Identify which cell holds the provided text, then report its [x, y] central coordinate. 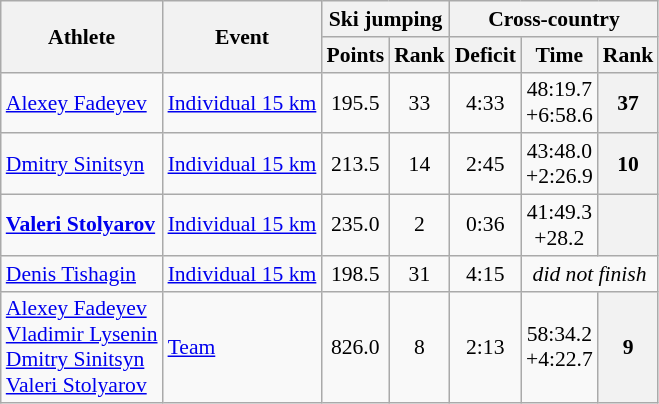
Deficit [486, 55]
58:34.2 +4:22.7 [560, 347]
8 [420, 347]
43:48.0 +2:26.9 [560, 164]
198.5 [355, 274]
Event [242, 36]
Athlete [82, 36]
did not finish [590, 274]
14 [420, 164]
Time [560, 55]
2:13 [486, 347]
Valeri Stolyarov [82, 226]
Ski jumping [385, 19]
33 [420, 102]
48:19.7 +6:58.6 [560, 102]
213.5 [355, 164]
Alexey Fadeyev [82, 102]
Dmitry Sinitsyn [82, 164]
235.0 [355, 226]
0:36 [486, 226]
2:45 [486, 164]
37 [628, 102]
31 [420, 274]
Points [355, 55]
Team [242, 347]
41:49.3+28.2 [560, 226]
Alexey FadeyevVladimir LyseninDmitry SinitsynValeri Stolyarov [82, 347]
4:33 [486, 102]
826.0 [355, 347]
Denis Tishagin [82, 274]
10 [628, 164]
2 [420, 226]
195.5 [355, 102]
9 [628, 347]
Cross-country [554, 19]
4:15 [486, 274]
